Scan for the cell matching the given text and deliver its (x, y) coordinate at center. 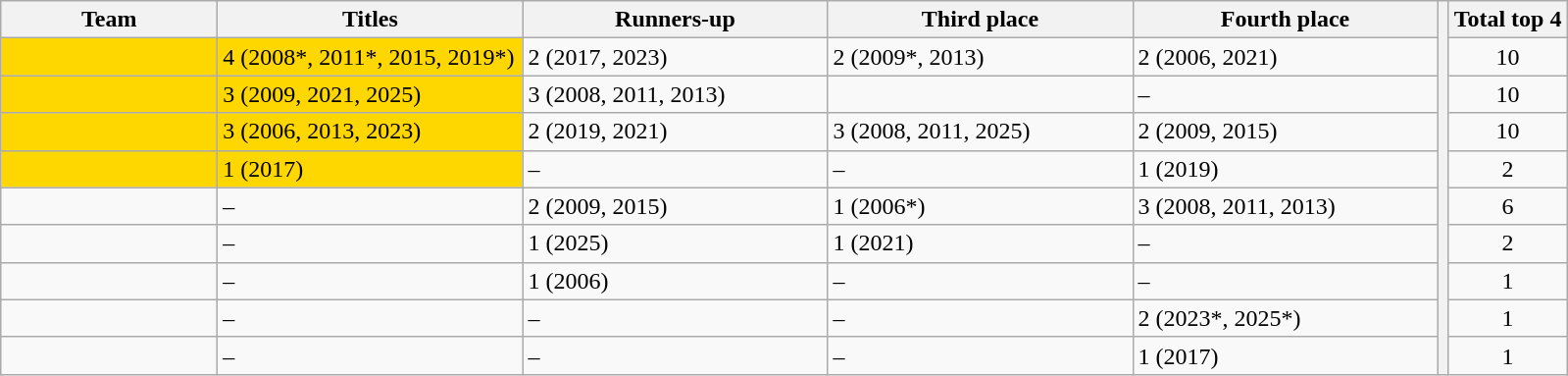
1 (2019) (1285, 169)
2 (2017, 2023) (675, 57)
1 (2021) (981, 243)
1 (2025) (675, 243)
2 (2023*, 2025*) (1285, 318)
3 (2009, 2021, 2025) (371, 94)
Titles (371, 20)
1 (2006*) (981, 206)
3 (2008, 2011, 2025) (981, 132)
4 (2008*, 2011*, 2015, 2019*) (371, 57)
6 (1508, 206)
2 (2019, 2021) (675, 132)
3 (2006, 2013, 2023) (371, 132)
2 (2006, 2021) (1285, 57)
Runners-up (675, 20)
Total top 4 (1508, 20)
Fourth place (1285, 20)
Third place (981, 20)
2 (2009*, 2013) (981, 57)
1 (2006) (675, 281)
Team (110, 20)
